Extract the (x, y) coordinate from the center of the cell holding the provided text.  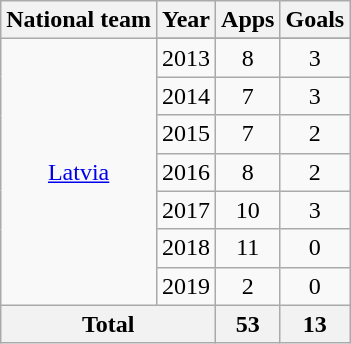
2016 (186, 172)
2019 (186, 286)
13 (315, 324)
Total (108, 324)
2013 (186, 58)
Year (186, 20)
2017 (186, 210)
2018 (186, 248)
National team (79, 20)
Goals (315, 20)
2015 (186, 134)
11 (248, 248)
53 (248, 324)
Latvia (79, 172)
2014 (186, 96)
Apps (248, 20)
10 (248, 210)
